Provide the (x, y) coordinate of the cell's center where the given text is located.  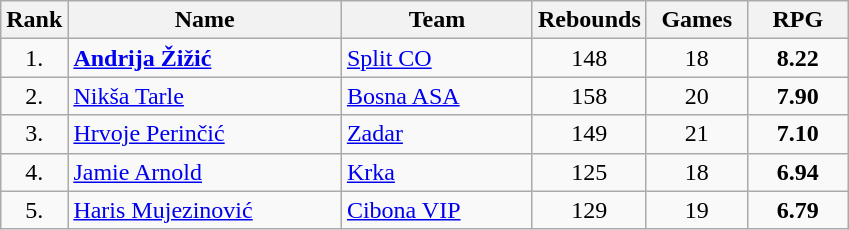
19 (696, 210)
Hrvoje Perinčić (205, 134)
Zadar (436, 134)
4. (34, 172)
Andrija Žižić (205, 58)
20 (696, 96)
Nikša Tarle (205, 96)
Jamie Arnold (205, 172)
Cibona VIP (436, 210)
149 (589, 134)
Team (436, 20)
Rank (34, 20)
Bosna ASA (436, 96)
1. (34, 58)
2. (34, 96)
6.94 (798, 172)
8.22 (798, 58)
RPG (798, 20)
148 (589, 58)
21 (696, 134)
Krka (436, 172)
Games (696, 20)
3. (34, 134)
Haris Mujezinović (205, 210)
6.79 (798, 210)
5. (34, 210)
Split CO (436, 58)
7.90 (798, 96)
7.10 (798, 134)
158 (589, 96)
Name (205, 20)
125 (589, 172)
Rebounds (589, 20)
129 (589, 210)
